From the cell containing the given text, extract its center point as [X, Y] coordinate. 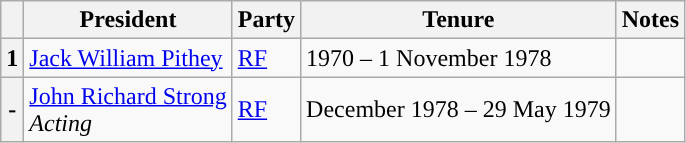
John Richard StrongActing [128, 110]
President [128, 20]
December 1978 – 29 May 1979 [459, 110]
Party [266, 20]
Notes [650, 20]
Tenure [459, 20]
1 [12, 58]
1970 – 1 November 1978 [459, 58]
Jack William Pithey [128, 58]
- [12, 110]
